Determine the (x, y) coordinate at the center of the cell enclosing the given text.  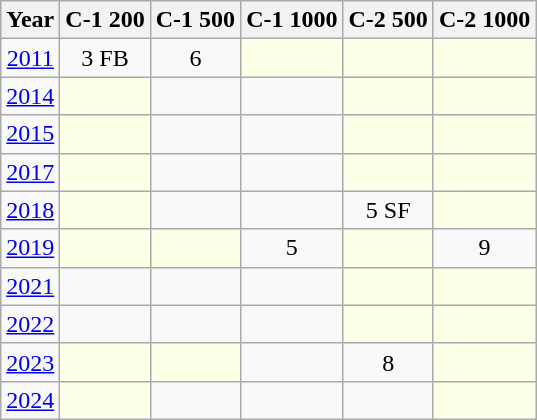
2021 (30, 286)
C-1 200 (105, 20)
6 (195, 58)
5 (292, 248)
9 (484, 248)
Year (30, 20)
C-1 500 (195, 20)
C-2 1000 (484, 20)
2014 (30, 96)
2015 (30, 134)
2017 (30, 172)
2022 (30, 324)
2024 (30, 400)
2023 (30, 362)
3 FB (105, 58)
C-1 1000 (292, 20)
8 (388, 362)
2011 (30, 58)
C-2 500 (388, 20)
2018 (30, 210)
5 SF (388, 210)
2019 (30, 248)
